Pinpoint the cell where the given text exists, returning its (X, Y) midpoint coordinate. 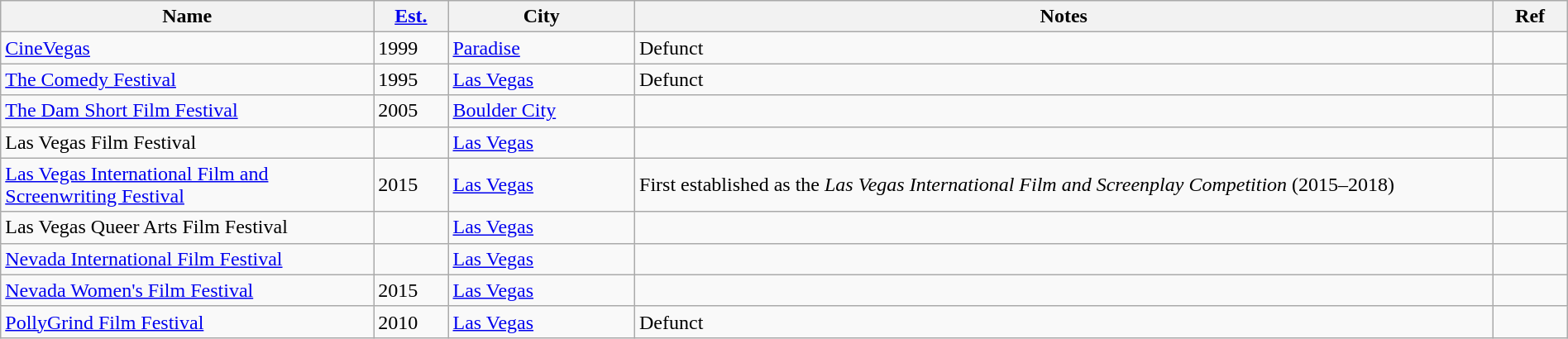
Las Vegas International Film and Screenwriting Festival (187, 185)
The Comedy Festival (187, 79)
Notes (1064, 17)
2005 (411, 111)
Nevada International Film Festival (187, 259)
Nevada Women's Film Festival (187, 290)
The Dam Short Film Festival (187, 111)
2010 (411, 322)
Paradise (542, 48)
Name (187, 17)
CineVegas (187, 48)
Boulder City (542, 111)
PollyGrind Film Festival (187, 322)
Las Vegas Queer Arts Film Festival (187, 227)
Las Vegas Film Festival (187, 142)
Est. (411, 17)
First established as the Las Vegas International Film and Screenplay Competition (2015–2018) (1064, 185)
City (542, 17)
1995 (411, 79)
1999 (411, 48)
Ref (1530, 17)
